Identify which cell holds the provided text, then report its [x, y] central coordinate. 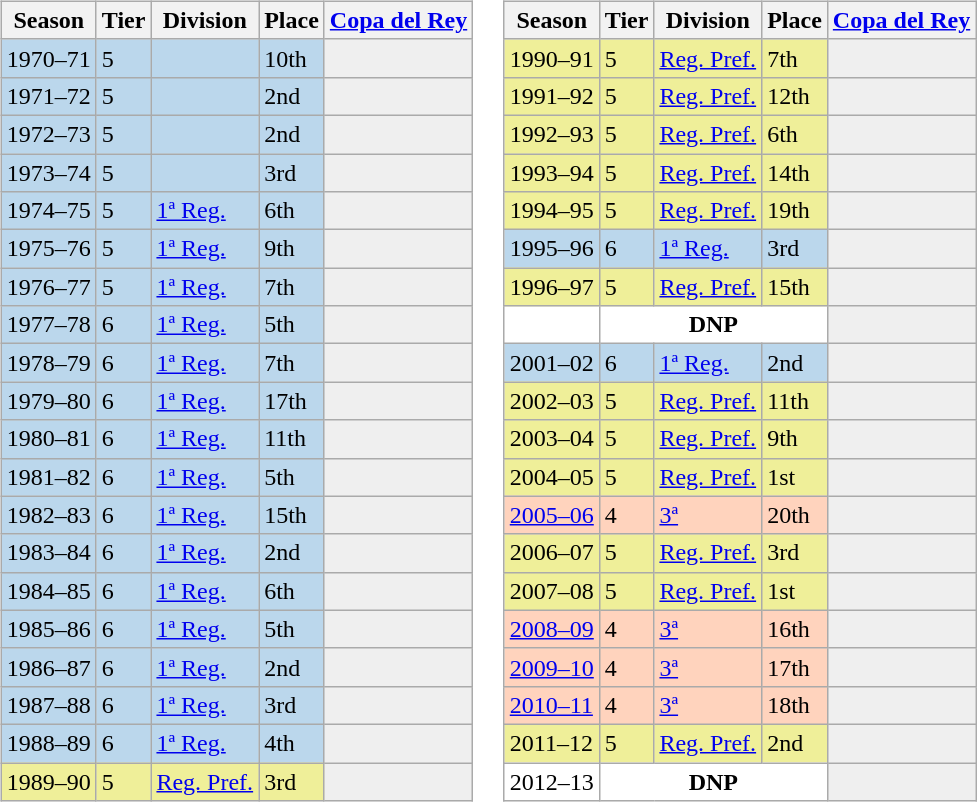
1982–83 [48, 515]
1974–75 [48, 211]
1988–89 [48, 743]
16th [795, 629]
1971–72 [48, 96]
18th [795, 705]
1986–87 [48, 667]
1975–76 [48, 249]
1992–93 [552, 134]
1984–85 [48, 591]
2008–09 [552, 629]
1976–77 [48, 287]
1979–80 [48, 401]
2003–04 [552, 439]
2007–08 [552, 591]
1973–74 [48, 173]
2010–11 [552, 705]
4th [292, 743]
1981–82 [48, 477]
10th [292, 58]
1994–95 [552, 211]
1987–88 [48, 705]
2004–05 [552, 477]
2002–03 [552, 401]
12th [795, 96]
1989–90 [48, 781]
1985–86 [48, 629]
19th [795, 211]
2009–10 [552, 667]
2012–13 [552, 781]
1983–84 [48, 553]
1977–78 [48, 325]
2011–12 [552, 743]
1980–81 [48, 439]
14th [795, 173]
1991–92 [552, 96]
1972–73 [48, 134]
20th [795, 515]
1993–94 [552, 173]
1995–96 [552, 249]
1978–79 [48, 363]
1990–91 [552, 58]
1970–71 [48, 58]
1996–97 [552, 287]
2001–02 [552, 363]
2006–07 [552, 553]
2005–06 [552, 515]
